Determine the [X, Y] coordinate at the center of the cell enclosing the given text.  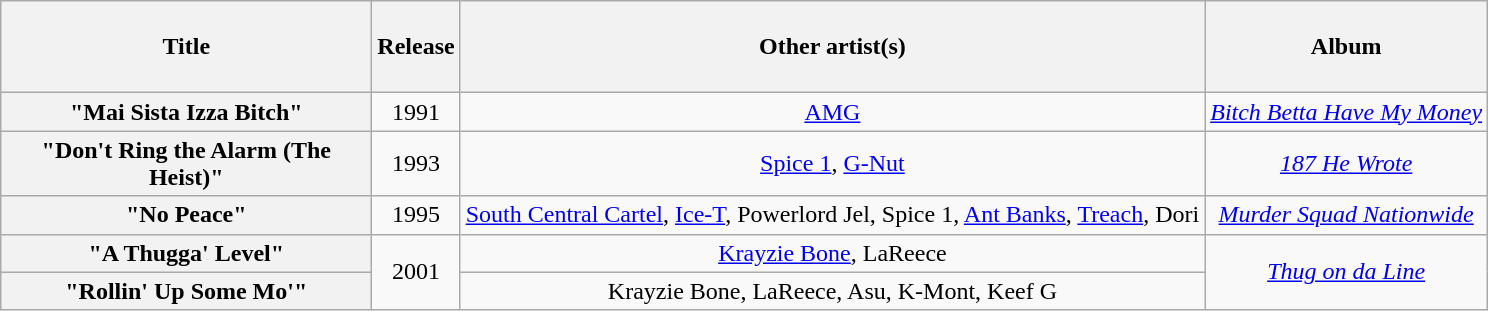
AMG [832, 112]
Krayzie Bone, LaReece [832, 253]
Title [186, 47]
"Rollin' Up Some Mo'" [186, 291]
Other artist(s) [832, 47]
"A Thugga' Level" [186, 253]
187 He Wrote [1346, 164]
Album [1346, 47]
1995 [416, 215]
"Mai Sista Izza Bitch" [186, 112]
"No Peace" [186, 215]
Krayzie Bone, LaReece, Asu, K-Mont, Keef G [832, 291]
Thug on da Line [1346, 272]
South Central Cartel, Ice-T, Powerlord Jel, Spice 1, Ant Banks, Treach, Dori [832, 215]
Murder Squad Nationwide [1346, 215]
Bitch Betta Have My Money [1346, 112]
Release [416, 47]
Spice 1, G-Nut [832, 164]
1993 [416, 164]
1991 [416, 112]
"Don't Ring the Alarm (The Heist)" [186, 164]
2001 [416, 272]
